Capture the cell that displays the provided text and extract its (X, Y) central coordinate. 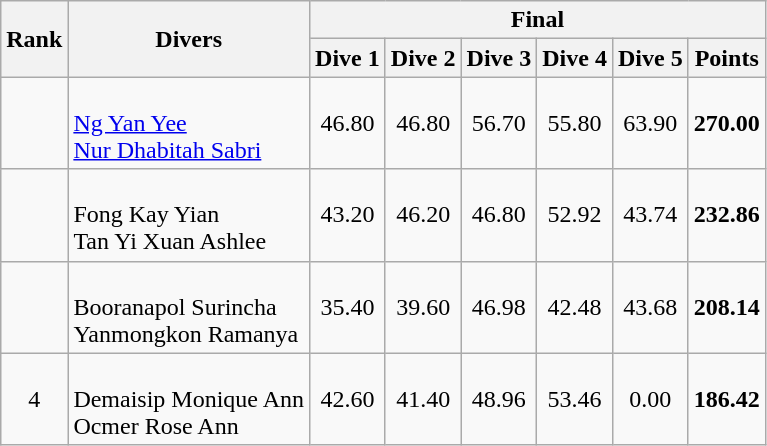
Dive 2 (423, 58)
41.40 (423, 399)
Dive 1 (348, 58)
0.00 (650, 399)
42.48 (575, 307)
Fong Kay YianTan Yi Xuan Ashlee (189, 215)
Ng Yan YeeNur Dhabitah Sabri (189, 123)
Booranapol SurinchaYanmongkon Ramanya (189, 307)
43.74 (650, 215)
4 (34, 399)
Dive 3 (499, 58)
208.14 (726, 307)
39.60 (423, 307)
42.60 (348, 399)
Divers (189, 39)
55.80 (575, 123)
186.42 (726, 399)
35.40 (348, 307)
Final (538, 20)
232.86 (726, 215)
Points (726, 58)
Dive 5 (650, 58)
Dive 4 (575, 58)
Demaisip Monique AnnOcmer Rose Ann (189, 399)
46.98 (499, 307)
Rank (34, 39)
43.68 (650, 307)
63.90 (650, 123)
48.96 (499, 399)
56.70 (499, 123)
53.46 (575, 399)
270.00 (726, 123)
46.20 (423, 215)
43.20 (348, 215)
52.92 (575, 215)
